Output the [x, y] coordinate of the center of the cell containing the given text.  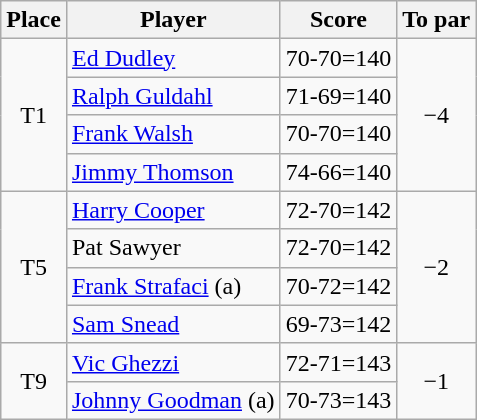
72-71=143 [338, 362]
Frank Strafaci (a) [173, 286]
70-72=142 [338, 286]
Ralph Guldahl [173, 96]
Score [338, 20]
Johnny Goodman (a) [173, 400]
Harry Cooper [173, 210]
69-73=142 [338, 324]
71-69=140 [338, 96]
Vic Ghezzi [173, 362]
Player [173, 20]
Jimmy Thomson [173, 172]
−4 [436, 115]
Ed Dudley [173, 58]
−2 [436, 267]
To par [436, 20]
Sam Snead [173, 324]
T5 [34, 267]
Place [34, 20]
74-66=140 [338, 172]
T9 [34, 381]
T1 [34, 115]
−1 [436, 381]
Frank Walsh [173, 134]
70-73=143 [338, 400]
Pat Sawyer [173, 248]
